Scan for the cell matching the given text and deliver its [X, Y] coordinate at center. 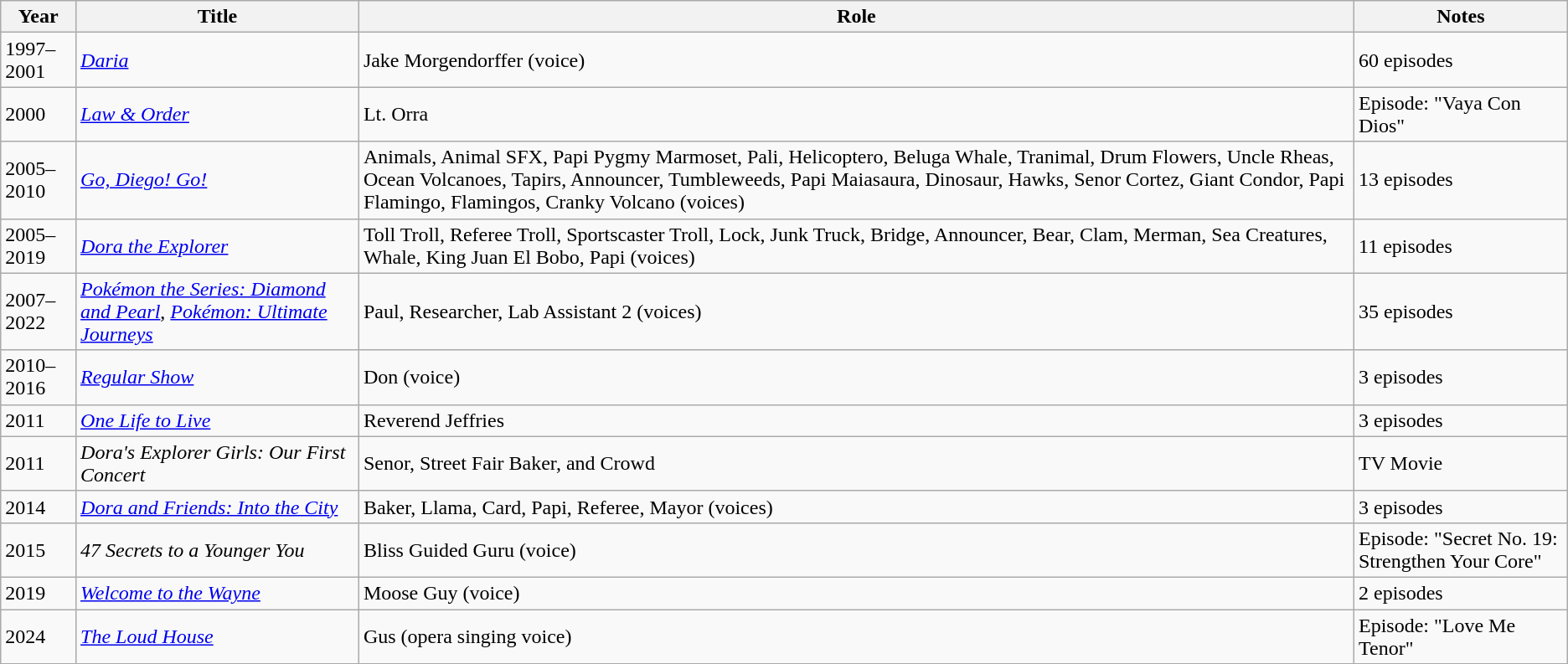
2 episodes [1461, 593]
Jake Morgendorffer (voice) [856, 60]
Role [856, 17]
Title [218, 17]
The Loud House [218, 636]
Welcome to the Wayne [218, 593]
One Life to Live [218, 420]
Notes [1461, 17]
2015 [39, 549]
Pokémon the Series: Diamond and Pearl, Pokémon: Ultimate Journeys [218, 311]
Episode: "Vaya Con Dios" [1461, 114]
2019 [39, 593]
Dora and Friends: Into the City [218, 507]
Regular Show [218, 377]
Dora the Explorer [218, 246]
Paul, Researcher, Lab Assistant 2 (voices) [856, 311]
TV Movie [1461, 464]
35 episodes [1461, 311]
1997–2001 [39, 60]
Year [39, 17]
Reverend Jeffries [856, 420]
Senor, Street Fair Baker, and Crowd [856, 464]
Daria [218, 60]
60 episodes [1461, 60]
2005–2010 [39, 180]
Moose Guy (voice) [856, 593]
11 episodes [1461, 246]
Baker, Llama, Card, Papi, Referee, Mayor (voices) [856, 507]
2000 [39, 114]
Go, Diego! Go! [218, 180]
2010–2016 [39, 377]
2007–2022 [39, 311]
Bliss Guided Guru (voice) [856, 549]
Gus (opera singing voice) [856, 636]
Dora's Explorer Girls: Our First Concert [218, 464]
13 episodes [1461, 180]
Law & Order [218, 114]
Episode: "Secret No. 19: Strengthen Your Core" [1461, 549]
2014 [39, 507]
47 Secrets to a Younger You [218, 549]
2005–2019 [39, 246]
Lt. Orra [856, 114]
Don (voice) [856, 377]
Episode: "Love Me Tenor" [1461, 636]
2024 [39, 636]
